Provide the (x, y) coordinate of the cell's center where the given text is located.  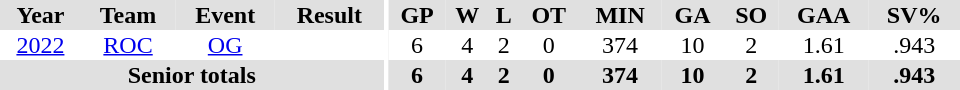
GAA (824, 15)
Year (40, 15)
ROC (128, 45)
GP (417, 15)
Team (128, 15)
L (504, 15)
Event (225, 15)
SV% (914, 15)
2022 (40, 45)
W (468, 15)
Result (329, 15)
SO (751, 15)
Senior totals (192, 75)
MIN (620, 15)
OG (225, 45)
GA (693, 15)
OT (549, 15)
